Pinpoint the cell where the given text exists, returning its [x, y] midpoint coordinate. 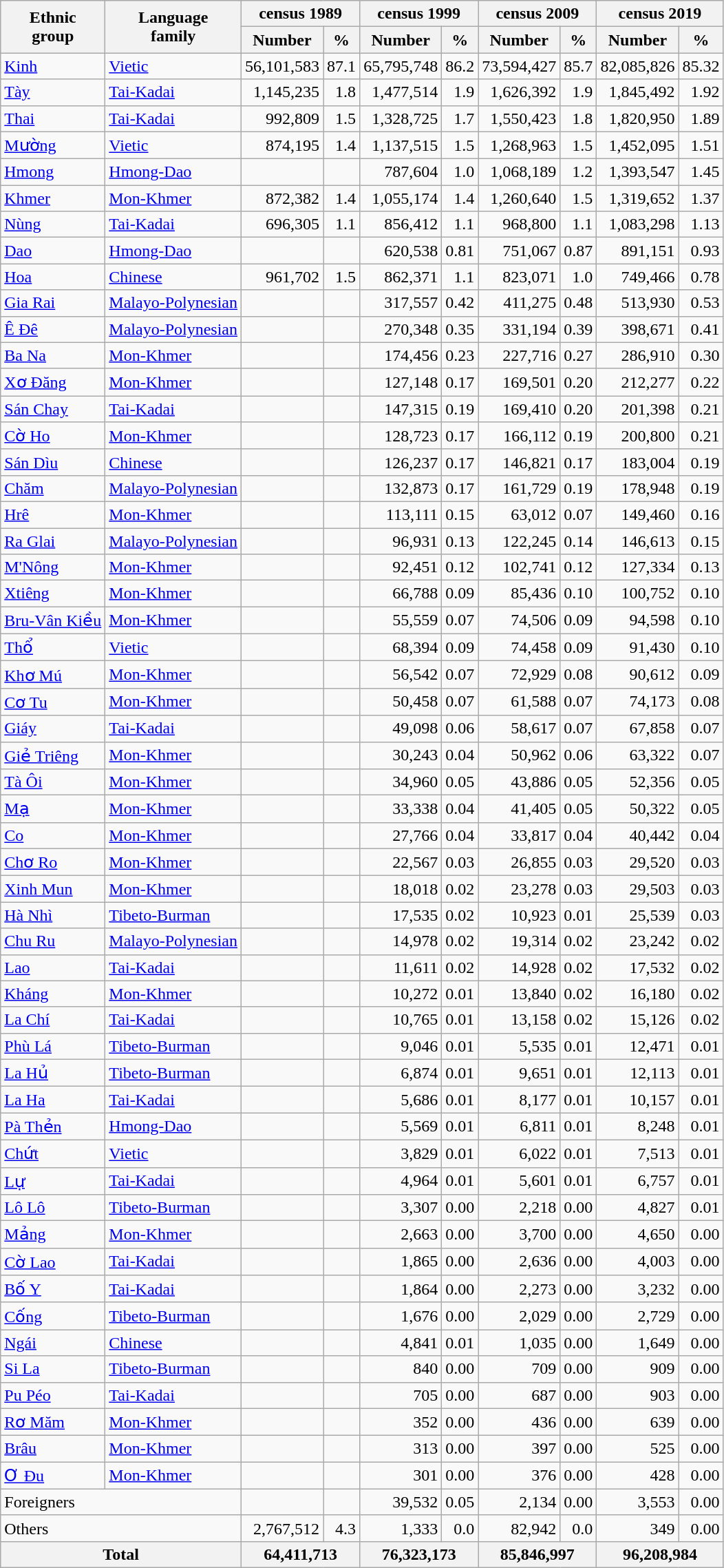
91,430 [637, 647]
1.13 [701, 224]
127,334 [637, 567]
0.39 [578, 329]
1,268,963 [519, 145]
201,398 [637, 409]
10,765 [401, 1020]
1,550,423 [519, 118]
317,557 [401, 303]
68,394 [401, 647]
Chứt [53, 1153]
Si La [53, 1369]
La Chí [53, 1020]
22,567 [401, 862]
56,101,583 [282, 66]
Sán Dìu [53, 462]
Chu Ru [53, 941]
428 [637, 1476]
Giáy [53, 729]
100,752 [637, 594]
52,356 [637, 782]
82,942 [519, 1528]
96,931 [401, 541]
Pà Thẻn [53, 1127]
Dao [53, 251]
1.51 [701, 145]
1,820,950 [637, 118]
Lao [53, 968]
85.7 [578, 66]
639 [637, 1422]
19,314 [519, 941]
1.37 [701, 198]
73,594,427 [519, 66]
Hoa [53, 277]
Others [121, 1528]
43,886 [519, 782]
787,604 [401, 172]
1,260,640 [519, 198]
0.16 [701, 514]
Cống [53, 1316]
33,817 [519, 835]
10,157 [637, 1100]
Hrê [53, 514]
Lô Lô [53, 1208]
Thai [53, 118]
286,910 [637, 355]
61,588 [519, 702]
513,930 [637, 303]
Nùng [53, 224]
La Ha [53, 1100]
397 [519, 1449]
census 2019 [660, 14]
33,338 [401, 809]
14,928 [519, 968]
0.53 [701, 303]
50,962 [519, 755]
709 [519, 1369]
968,800 [519, 224]
2,029 [519, 1316]
169,501 [519, 382]
13,158 [519, 1020]
Total [121, 1554]
12,471 [637, 1046]
0.30 [701, 355]
376 [519, 1476]
10,272 [401, 994]
6,022 [519, 1153]
Chơ Ro [53, 862]
1.7 [460, 118]
749,466 [637, 277]
0.93 [701, 251]
1,145,235 [282, 92]
183,004 [637, 462]
0.78 [701, 277]
4,827 [637, 1208]
113,111 [401, 514]
0.87 [578, 251]
0.23 [460, 355]
102,741 [519, 567]
Thổ [53, 647]
34,960 [401, 782]
146,821 [519, 462]
128,723 [401, 436]
212,277 [637, 382]
1,333 [401, 1528]
0.81 [460, 251]
Khmer [53, 198]
0.27 [578, 355]
Khơ Mú [53, 675]
Co [53, 835]
Ê Đê [53, 329]
23,278 [519, 889]
Mường [53, 145]
Tà Ôi [53, 782]
2,767,512 [282, 1528]
5,535 [519, 1046]
331,194 [519, 329]
17,532 [637, 968]
169,410 [519, 409]
2,663 [401, 1235]
Ba Na [53, 355]
687 [519, 1395]
127,148 [401, 382]
2,636 [519, 1262]
0.14 [578, 541]
891,151 [637, 251]
8,248 [637, 1127]
64,411,713 [300, 1554]
94,598 [637, 620]
2,729 [637, 1316]
Cờ Ho [53, 436]
56,542 [401, 675]
census 1989 [300, 14]
1.89 [701, 118]
Phù Lá [53, 1046]
872,382 [282, 198]
349 [637, 1528]
Pu Péo [53, 1395]
16,180 [637, 994]
436 [519, 1422]
147,315 [401, 409]
122,245 [519, 541]
23,242 [637, 941]
961,702 [282, 277]
174,456 [401, 355]
M'Nông [53, 567]
1,865 [401, 1262]
161,729 [519, 488]
Mảng [53, 1235]
4,964 [401, 1181]
13,840 [519, 994]
1,055,174 [401, 198]
10,923 [519, 915]
41,405 [519, 809]
2,273 [519, 1289]
1,319,652 [637, 198]
Xơ Đăng [53, 382]
1,864 [401, 1289]
352 [401, 1422]
4,841 [401, 1343]
74,458 [519, 647]
49,098 [401, 729]
751,067 [519, 251]
40,442 [637, 835]
6,757 [637, 1181]
132,873 [401, 488]
Ra Glai [53, 541]
Kháng [53, 994]
1,068,189 [519, 172]
1,626,392 [519, 92]
18,018 [401, 889]
874,195 [282, 145]
2,134 [519, 1502]
6,811 [519, 1127]
Gia Rai [53, 303]
96,208,984 [660, 1554]
178,948 [637, 488]
146,613 [637, 541]
92,451 [401, 567]
411,275 [519, 303]
Rơ Măm [53, 1422]
5,601 [519, 1181]
12,113 [637, 1073]
Chăm [53, 488]
696,305 [282, 224]
270,348 [401, 329]
1,137,515 [401, 145]
Giẻ Triêng [53, 755]
17,535 [401, 915]
Foreigners [121, 1502]
87.1 [341, 66]
census 1999 [419, 14]
74,173 [637, 702]
Mạ [53, 809]
856,412 [401, 224]
Hà Nhì [53, 915]
11,611 [401, 968]
Language family [173, 27]
166,112 [519, 436]
Hmong [53, 172]
Sán Chay [53, 409]
14,978 [401, 941]
1,328,725 [401, 118]
313 [401, 1449]
5,686 [401, 1100]
50,322 [637, 809]
398,671 [637, 329]
67,858 [637, 729]
86.2 [460, 66]
63,012 [519, 514]
1,452,095 [637, 145]
Xtiêng [53, 594]
1.2 [578, 172]
1,845,492 [637, 92]
301 [401, 1476]
1,676 [401, 1316]
29,520 [637, 862]
26,855 [519, 862]
1.92 [701, 92]
992,809 [282, 118]
55,559 [401, 620]
525 [637, 1449]
1.45 [701, 172]
1,035 [519, 1343]
200,800 [637, 436]
862,371 [401, 277]
Ngái [53, 1343]
Cờ Lao [53, 1262]
227,716 [519, 355]
Bố Y [53, 1289]
3,700 [519, 1235]
58,617 [519, 729]
82,085,826 [637, 66]
30,243 [401, 755]
85.32 [701, 66]
1,393,547 [637, 172]
Bru-Vân Kiều [53, 620]
Brâu [53, 1449]
3,232 [637, 1289]
903 [637, 1395]
La Hủ [53, 1073]
149,460 [637, 514]
29,503 [637, 889]
90,612 [637, 675]
6,874 [401, 1073]
25,539 [637, 915]
5,569 [401, 1127]
9,651 [519, 1073]
1,649 [637, 1343]
9,046 [401, 1046]
3,553 [637, 1502]
Cơ Tu [53, 702]
27,766 [401, 835]
50,458 [401, 702]
76,323,173 [419, 1554]
0.35 [460, 329]
3,829 [401, 1153]
65,795,748 [401, 66]
840 [401, 1369]
4,650 [637, 1235]
1,477,514 [401, 92]
909 [637, 1369]
7,513 [637, 1153]
0.22 [701, 382]
8,177 [519, 1100]
Xinh Mun [53, 889]
63,322 [637, 755]
0.42 [460, 303]
74,506 [519, 620]
2,218 [519, 1208]
Kinh [53, 66]
Ethnicgroup [53, 27]
126,237 [401, 462]
39,532 [401, 1502]
4,003 [637, 1262]
0.48 [578, 303]
1,083,298 [637, 224]
705 [401, 1395]
823,071 [519, 277]
85,846,997 [537, 1554]
4.3 [341, 1528]
72,929 [519, 675]
15,126 [637, 1020]
620,538 [401, 251]
Tày [53, 92]
census 2009 [537, 14]
85,436 [519, 594]
Ơ Đu [53, 1476]
3,307 [401, 1208]
Lự [53, 1181]
66,788 [401, 594]
0.41 [701, 329]
